Output the (X, Y) coordinate of the center of the cell containing the given text.  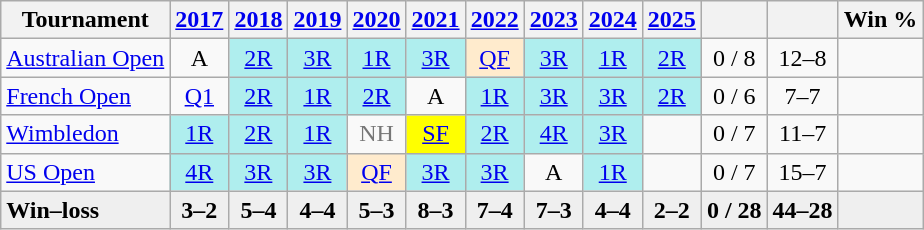
8–3 (436, 210)
0 / 8 (734, 58)
15–7 (802, 172)
12–8 (802, 58)
Australian Open (86, 58)
Q1 (200, 96)
0 / 6 (734, 96)
11–7 (802, 134)
7–3 (554, 210)
44–28 (802, 210)
2018 (258, 20)
2022 (494, 20)
2017 (200, 20)
US Open (86, 172)
French Open (86, 96)
7–7 (802, 96)
SF (436, 134)
NH (376, 134)
2021 (436, 20)
7–4 (494, 210)
Win % (880, 20)
5–3 (376, 210)
2019 (318, 20)
Wimbledon (86, 134)
2023 (554, 20)
2025 (672, 20)
5–4 (258, 210)
Win–loss (86, 210)
Tournament (86, 20)
0 / 28 (734, 210)
2–2 (672, 210)
3–2 (200, 210)
2024 (612, 20)
2020 (376, 20)
